From the cell containing the given text, extract its center point as (x, y) coordinate. 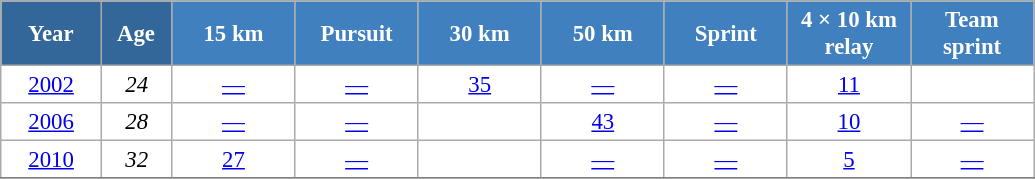
Pursuit (356, 34)
35 (480, 85)
10 (848, 122)
4 × 10 km relay (848, 34)
43 (602, 122)
50 km (602, 34)
Year (52, 34)
2010 (52, 160)
5 (848, 160)
15 km (234, 34)
Sprint (726, 34)
2006 (52, 122)
11 (848, 85)
30 km (480, 34)
32 (136, 160)
Age (136, 34)
24 (136, 85)
28 (136, 122)
27 (234, 160)
2002 (52, 85)
Team sprint (972, 34)
